Detect which cell encompasses the target text, then output its (X, Y) center coordinate. 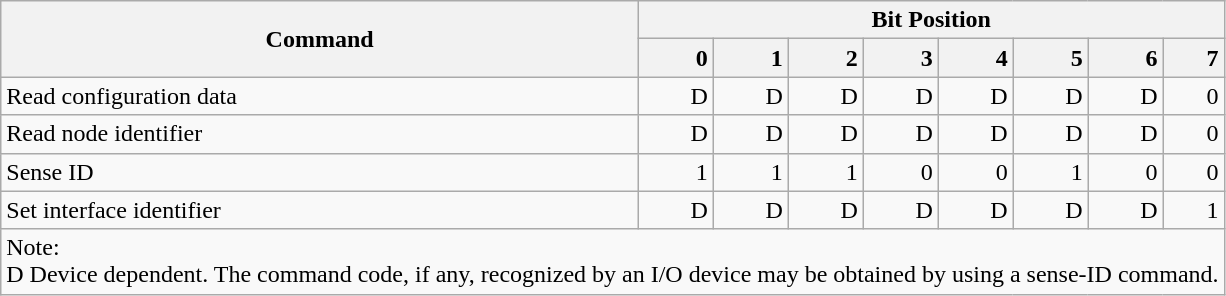
4 (976, 58)
Bit Position (931, 20)
Read node identifier (320, 134)
6 (1126, 58)
Read configuration data (320, 96)
2 (826, 58)
5 (1050, 58)
Note:D Device dependent. The command code, if any, recognized by an I/O device may be obtained by using a sense-ID command. (612, 262)
Sense ID (320, 172)
3 (900, 58)
Set interface identifier (320, 210)
7 (1194, 58)
Command (320, 39)
